Return [x, y] of the center of cell containing provided text 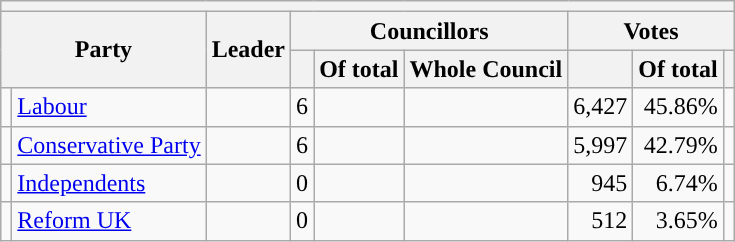
6.74% [678, 183]
Leader [248, 50]
3.65% [678, 221]
Councillors [430, 31]
6,427 [600, 107]
42.79% [678, 145]
Conservative Party [109, 145]
Whole Council [486, 69]
5,997 [600, 145]
Labour [109, 107]
Party [104, 50]
Votes [651, 31]
945 [600, 183]
Independents [109, 183]
512 [600, 221]
Reform UK [109, 221]
45.86% [678, 107]
